Identify which cell holds the provided text, then report its [X, Y] central coordinate. 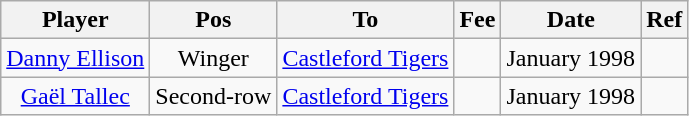
Fee [478, 20]
Pos [214, 20]
Winger [214, 58]
Ref [664, 20]
Date [571, 20]
Gaël Tallec [76, 96]
Second-row [214, 96]
Danny Ellison [76, 58]
Player [76, 20]
To [366, 20]
